Pinpoint the cell where the given text exists, returning its (x, y) midpoint coordinate. 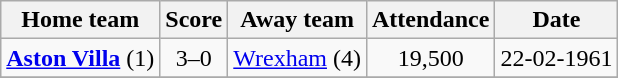
Wrexham (4) (298, 58)
19,500 (430, 58)
Attendance (430, 20)
Score (194, 20)
Date (556, 20)
Home team (80, 20)
3–0 (194, 58)
Aston Villa (1) (80, 58)
22-02-1961 (556, 58)
Away team (298, 20)
